Identify which cell holds the provided text, then report its [X, Y] central coordinate. 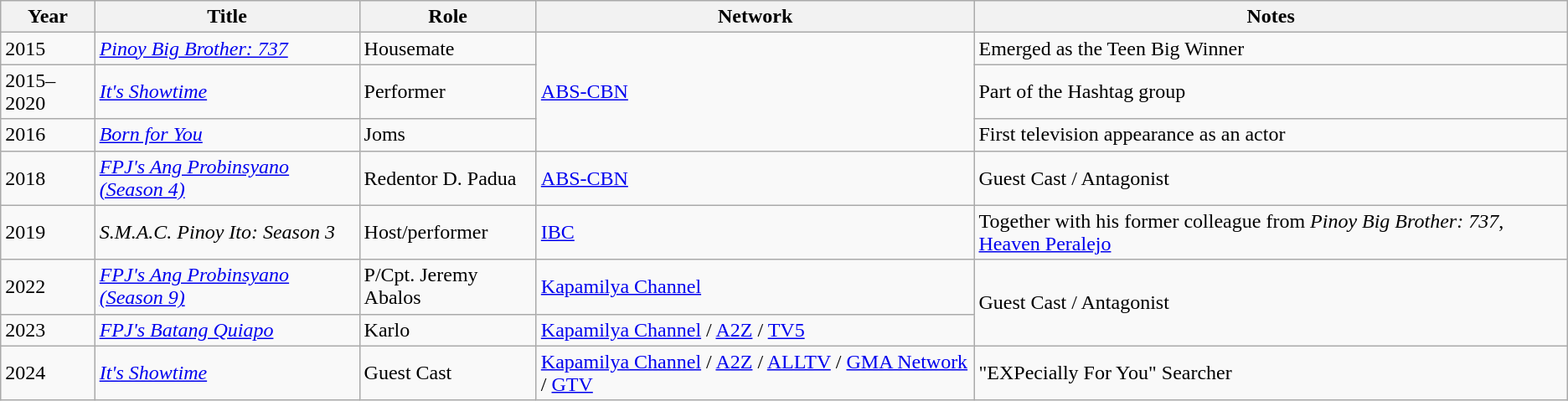
Kapamilya Channel / A2Z / TV5 [756, 330]
Host/performer [447, 233]
FPJ's Ang Probinsyano (Season 9) [227, 286]
Pinoy Big Brother: 737 [227, 49]
Redentor D. Padua [447, 177]
2019 [48, 233]
Title [227, 17]
First television appearance as an actor [1271, 135]
Karlo [447, 330]
FPJ's Batang Quiapo [227, 330]
Joms [447, 135]
Part of the Hashtag group [1271, 92]
Year [48, 17]
2018 [48, 177]
Kapamilya Channel [756, 286]
"EXPecially For You" Searcher [1271, 373]
2022 [48, 286]
Guest Cast [447, 373]
Emerged as the Teen Big Winner [1271, 49]
2015 [48, 49]
2024 [48, 373]
Housemate [447, 49]
Notes [1271, 17]
Performer [447, 92]
FPJ's Ang Probinsyano (Season 4) [227, 177]
Together with his former colleague from Pinoy Big Brother: 737, Heaven Peralejo [1271, 233]
2015–2020 [48, 92]
IBC [756, 233]
Role [447, 17]
2016 [48, 135]
Kapamilya Channel / A2Z / ALLTV / GMA Network / GTV [756, 373]
Network [756, 17]
2023 [48, 330]
Born for You [227, 135]
P/Cpt. Jeremy Abalos [447, 286]
S.M.A.C. Pinoy Ito: Season 3 [227, 233]
